For the text-containing cell, return its midpoint in [x, y] coordinate format. 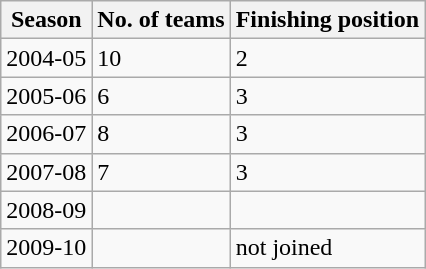
No. of teams [161, 20]
2006-07 [46, 134]
2 [327, 58]
2005-06 [46, 96]
8 [161, 134]
2009-10 [46, 248]
Season [46, 20]
7 [161, 172]
2007-08 [46, 172]
10 [161, 58]
2004-05 [46, 58]
not joined [327, 248]
2008-09 [46, 210]
Finishing position [327, 20]
6 [161, 96]
